Provide the (x, y) coordinate of the cell's center where the given text is located.  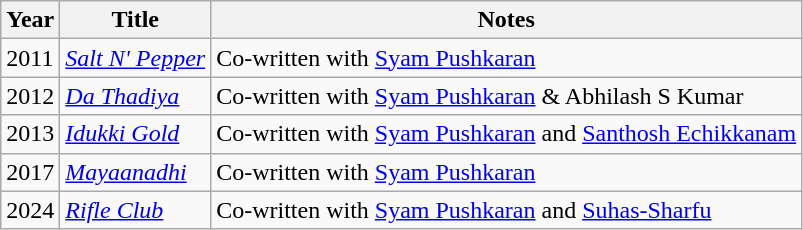
2024 (30, 210)
Title (136, 20)
2011 (30, 58)
2013 (30, 134)
2017 (30, 172)
Idukki Gold (136, 134)
Co-written with Syam Pushkaran & Abhilash S Kumar (506, 96)
Year (30, 20)
Co-written with Syam Pushkaran and Suhas-Sharfu (506, 210)
Da Thadiya (136, 96)
Notes (506, 20)
Salt N' Pepper (136, 58)
Co-written with Syam Pushkaran and Santhosh Echikkanam (506, 134)
Rifle Club (136, 210)
2012 (30, 96)
Mayaanadhi (136, 172)
